From the cell containing the given text, extract its center point as [X, Y] coordinate. 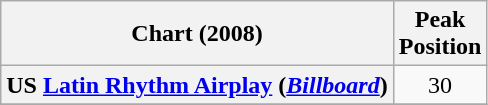
Peak Position [440, 34]
30 [440, 85]
US Latin Rhythm Airplay (Billboard) [197, 85]
Chart (2008) [197, 34]
